Search for the cell housing the specified text and yield its (x, y) center coordinate. 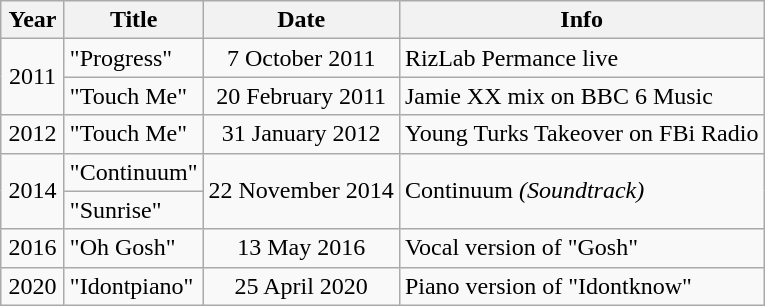
31 January 2012 (301, 134)
Year (33, 20)
Jamie XX mix on BBC 6 Music (582, 96)
2016 (33, 248)
Info (582, 20)
"Sunrise" (134, 210)
"Oh Gosh" (134, 248)
RizLab Permance live (582, 58)
"Idontpiano" (134, 286)
2014 (33, 191)
2012 (33, 134)
Vocal version of "Gosh" (582, 248)
2020 (33, 286)
"Progress" (134, 58)
Piano version of "Idontknow" (582, 286)
20 February 2011 (301, 96)
Title (134, 20)
Young Turks Takeover on FBi Radio (582, 134)
7 October 2011 (301, 58)
13 May 2016 (301, 248)
25 April 2020 (301, 286)
"Continuum" (134, 172)
Date (301, 20)
2011 (33, 77)
22 November 2014 (301, 191)
Continuum (Soundtrack) (582, 191)
